Identify which cell holds the provided text, then report its [x, y] central coordinate. 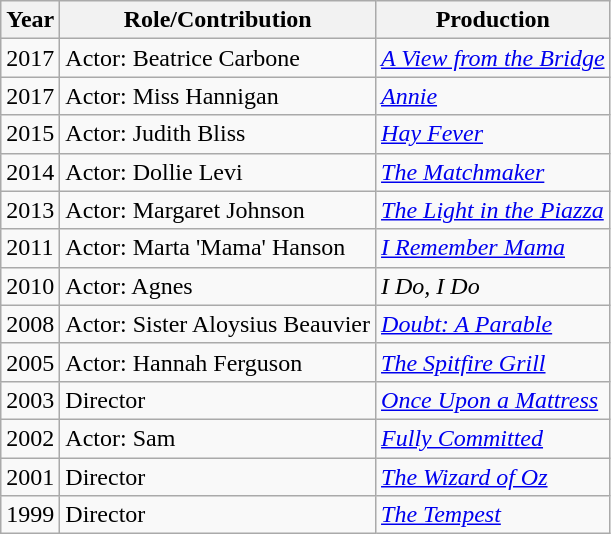
I Do, I Do [494, 286]
Annie [494, 96]
Actor: Miss Hannigan [218, 96]
A View from the Bridge [494, 58]
2008 [30, 324]
Actor: Sam [218, 438]
2015 [30, 134]
2003 [30, 400]
Doubt: A Parable [494, 324]
Actor: Marta 'Mama' Hanson [218, 248]
2011 [30, 248]
I Remember Mama [494, 248]
Actor: Margaret Johnson [218, 210]
Fully Committed [494, 438]
2014 [30, 172]
2013 [30, 210]
Role/Contribution [218, 20]
Actor: Hannah Ferguson [218, 362]
The Tempest [494, 515]
The Wizard of Oz [494, 477]
Production [494, 20]
Hay Fever [494, 134]
Actor: Sister Aloysius Beauvier [218, 324]
Actor: Agnes [218, 286]
Once Upon a Mattress [494, 400]
Actor: Dollie Levi [218, 172]
2010 [30, 286]
2002 [30, 438]
1999 [30, 515]
The Spitfire Grill [494, 362]
Year [30, 20]
2001 [30, 477]
2005 [30, 362]
Actor: Beatrice Carbone [218, 58]
The Matchmaker [494, 172]
Actor: Judith Bliss [218, 134]
The Light in the Piazza [494, 210]
